Find where the given text appears and provide that cell's center as (x, y) coordinate. 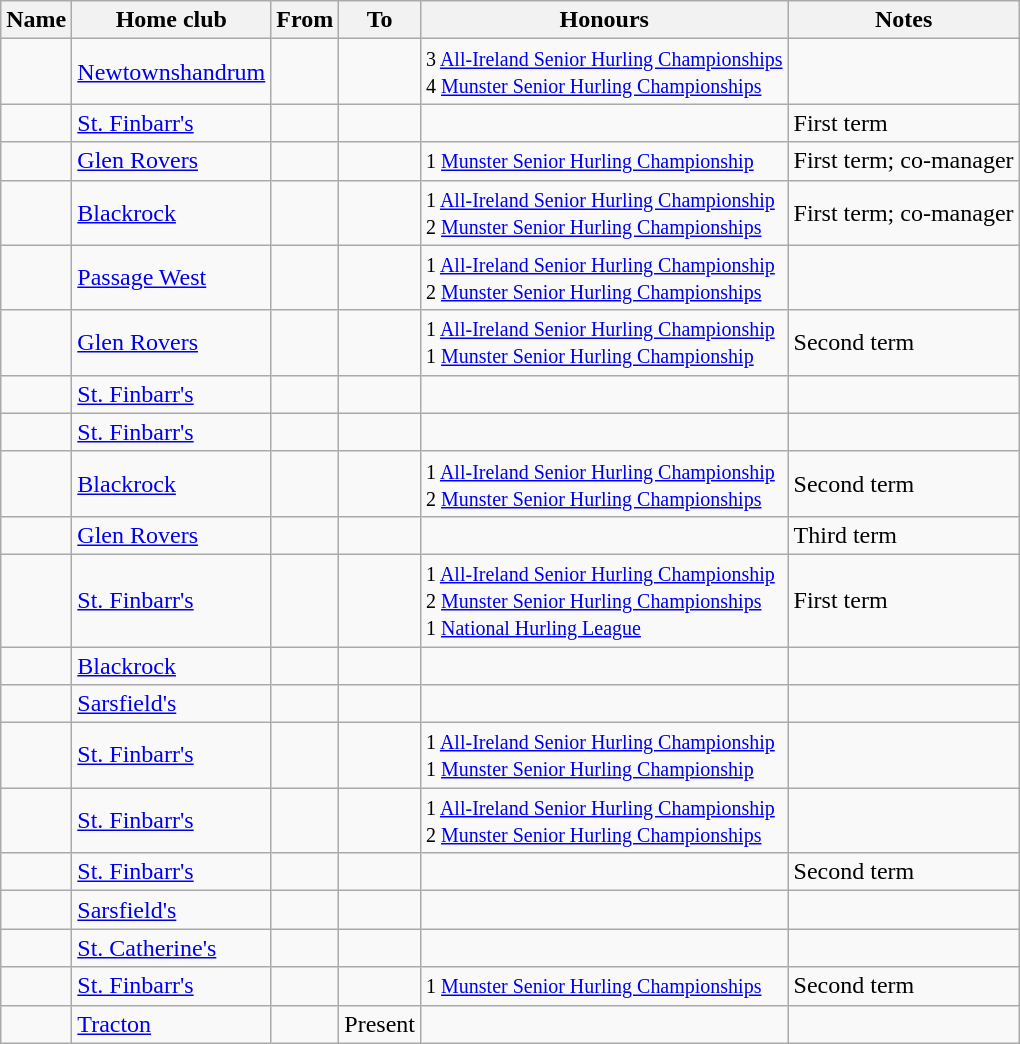
Newtownshandrum (172, 72)
From (305, 20)
Honours (604, 20)
Present (380, 1024)
Third term (904, 535)
St. Catherine's (172, 948)
1 Munster Senior Hurling Championship (604, 161)
Tracton (172, 1024)
3 All-Ireland Senior Hurling Championships4 Munster Senior Hurling Championships (604, 72)
Name (36, 20)
1 All-Ireland Senior Hurling Championship2 Munster Senior Hurling Championships1 National Hurling League (604, 600)
Notes (904, 20)
1 Munster Senior Hurling Championships (604, 986)
Passage West (172, 278)
To (380, 20)
Home club (172, 20)
